Pinpoint the cell where the given text exists, returning its (x, y) midpoint coordinate. 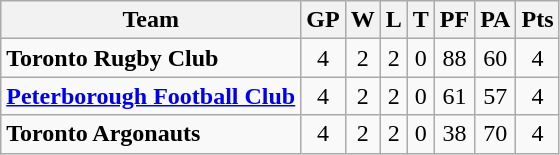
Toronto Argonauts (151, 134)
PF (454, 20)
Pts (538, 20)
T (420, 20)
Team (151, 20)
Toronto Rugby Club (151, 58)
57 (496, 96)
L (394, 20)
Peterborough Football Club (151, 96)
GP (323, 20)
70 (496, 134)
60 (496, 58)
PA (496, 20)
61 (454, 96)
88 (454, 58)
W (362, 20)
38 (454, 134)
